Provide the (X, Y) coordinate of the cell's center where the given text is located.  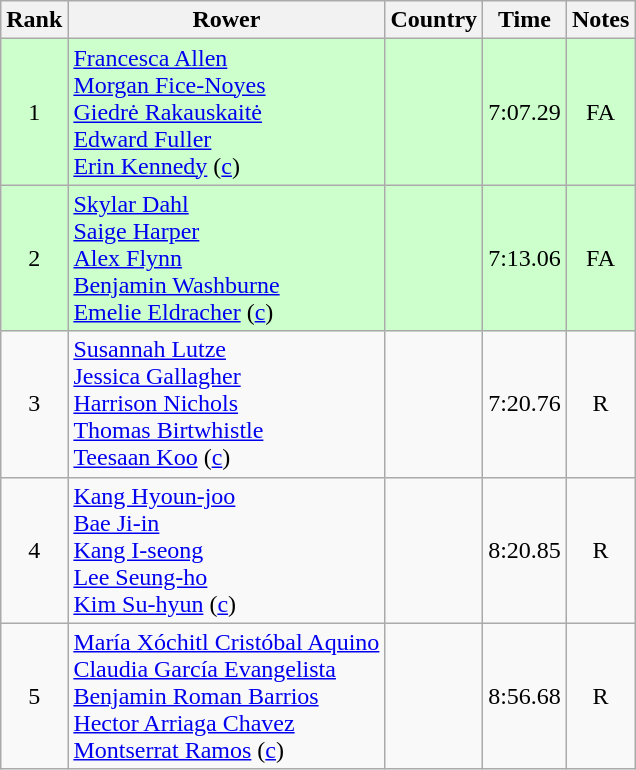
7:20.76 (525, 404)
5 (34, 696)
4 (34, 550)
Susannah LutzeJessica GallagherHarrison NicholsThomas BirtwhistleTeesaan Koo (c) (226, 404)
Francesca AllenMorgan Fice-NoyesGiedrė RakauskaitėEdward FullerErin Kennedy (c) (226, 112)
Time (525, 20)
2 (34, 258)
Kang Hyoun-jooBae Ji-inKang I-seongLee Seung-hoKim Su-hyun (c) (226, 550)
8:20.85 (525, 550)
Notes (600, 20)
Country (434, 20)
7:07.29 (525, 112)
Rower (226, 20)
3 (34, 404)
Rank (34, 20)
Skylar DahlSaige HarperAlex FlynnBenjamin WashburneEmelie Eldracher (c) (226, 258)
1 (34, 112)
8:56.68 (525, 696)
7:13.06 (525, 258)
María Xóchitl Cristóbal AquinoClaudia García EvangelistaBenjamin Roman BarriosHector Arriaga ChavezMontserrat Ramos (c) (226, 696)
